Scan for the cell matching the given text and deliver its [x, y] coordinate at center. 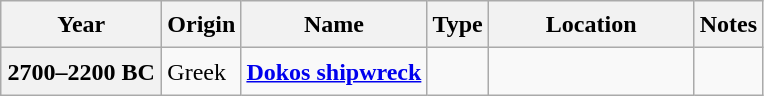
Location [591, 24]
Notes [728, 24]
Origin [202, 24]
Year [82, 24]
2700–2200 BC [82, 72]
Dokos shipwreck [334, 72]
Greek [202, 72]
Type [458, 24]
Name [334, 24]
